From the cell containing the given text, extract its center point as (x, y) coordinate. 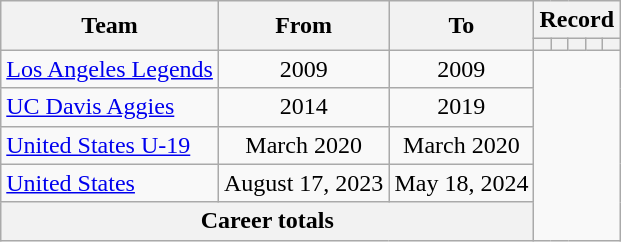
Record (577, 20)
Team (110, 26)
2019 (462, 107)
United States (110, 183)
2014 (303, 107)
August 17, 2023 (303, 183)
United States U-19 (110, 145)
From (303, 26)
Los Angeles Legends (110, 69)
UC Davis Aggies (110, 107)
May 18, 2024 (462, 183)
Career totals (268, 221)
To (462, 26)
